Return the [x, y] coordinate for the center point of the cell that contains the specified text.  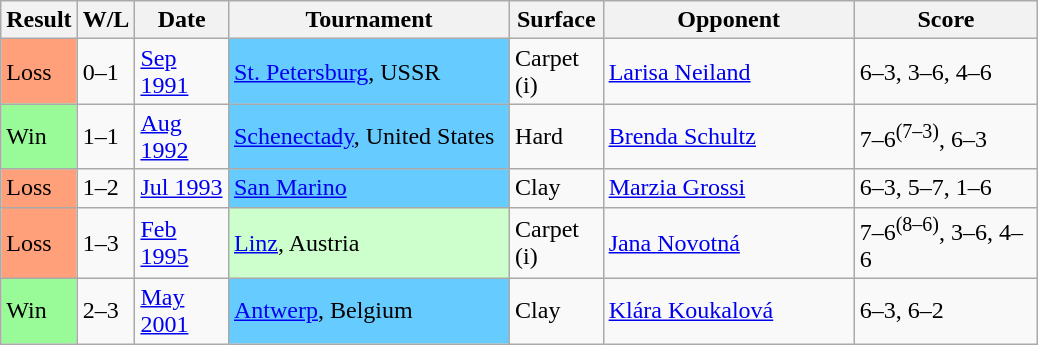
2–3 [106, 312]
Schenectady, United States [368, 136]
6–3, 5–7, 1–6 [946, 188]
San Marino [368, 188]
Jul 1993 [182, 188]
Surface [557, 20]
W/L [106, 20]
1–2 [106, 188]
Klára Koukalová [728, 312]
Feb 1995 [182, 243]
1–3 [106, 243]
6–3, 3–6, 4–6 [946, 72]
Result [39, 20]
7–6(8–6), 3–6, 4–6 [946, 243]
Antwerp, Belgium [368, 312]
1–1 [106, 136]
Jana Novotná [728, 243]
Date [182, 20]
Marzia Grossi [728, 188]
Sep 1991 [182, 72]
6–3, 6–2 [946, 312]
Tournament [368, 20]
May 2001 [182, 312]
Score [946, 20]
Aug 1992 [182, 136]
7–6(7–3), 6–3 [946, 136]
Hard [557, 136]
Opponent [728, 20]
0–1 [106, 72]
Brenda Schultz [728, 136]
Larisa Neiland [728, 72]
Linz, Austria [368, 243]
St. Petersburg, USSR [368, 72]
